Pinpoint the cell where the given text exists, returning its (X, Y) midpoint coordinate. 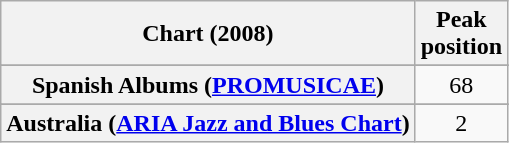
2 (461, 123)
68 (461, 85)
Peak position (461, 34)
Australia (ARIA Jazz and Blues Chart) (208, 123)
Spanish Albums (PROMUSICAE) (208, 85)
Chart (2008) (208, 34)
